Detect which cell encompasses the target text, then output its (x, y) center coordinate. 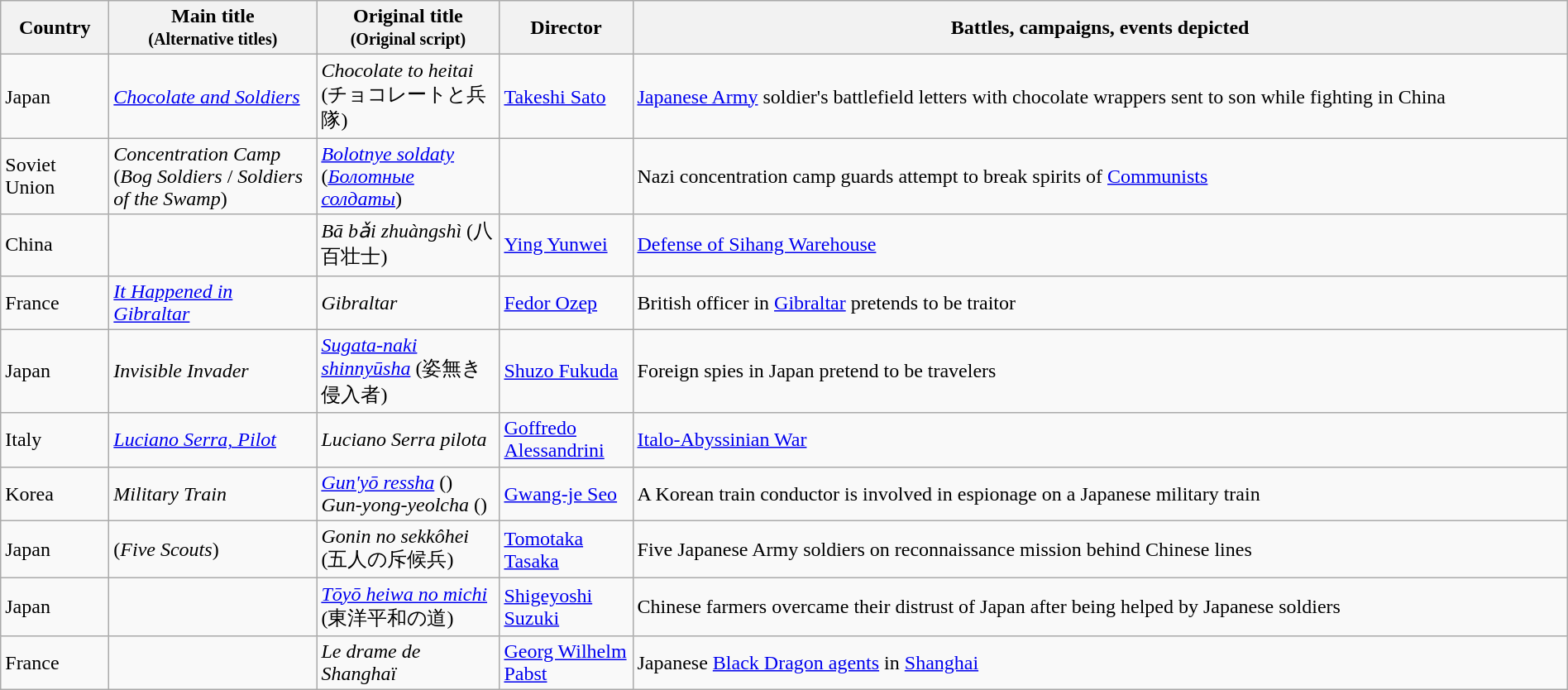
Italy (55, 440)
Georg Wilhelm Pabst (566, 662)
Sugata-naki shinnyūsha (姿無き侵入者) (409, 371)
Invisible Invader (213, 371)
Country (55, 28)
Director (566, 28)
It Happened in Gibraltar (213, 303)
Korea (55, 493)
Luciano Serra, Pilot (213, 440)
British officer in Gibraltar pretends to be traitor (1100, 303)
Tomotaka Tasaka (566, 549)
Takeshi Sato (566, 96)
Japanese Black Dragon agents in Shanghai (1100, 662)
Gun'yō ressha ()Gun-yong-yeolcha () (409, 493)
Gonin no sekkôhei (五人の斥候兵) (409, 549)
A Korean train conductor is involved in espionage on a Japanese military train (1100, 493)
Bā bǎi zhuàngshì (八百壮士) (409, 245)
(Five Scouts) (213, 549)
Defense of Sihang Warehouse (1100, 245)
Ying Yunwei (566, 245)
Shuzo Fukuda (566, 371)
China (55, 245)
Chocolate and Soldiers (213, 96)
Concentration Camp (Bog Soldiers / Soldiers of the Swamp) (213, 176)
Battles, campaigns, events depicted (1100, 28)
Le drame de Shanghaï (409, 662)
Gibraltar (409, 303)
Chinese farmers overcame their distrust of Japan after being helped by Japanese soldiers (1100, 607)
Fedor Ozep (566, 303)
Japanese Army soldier's battlefield letters with chocolate wrappers sent to son while fighting in China (1100, 96)
Goffredo Alessandrini (566, 440)
Tōyō heiwa no michi (東洋平和の道) (409, 607)
Shigeyoshi Suzuki (566, 607)
Nazi concentration camp guards attempt to break spirits of Communists (1100, 176)
Five Japanese Army soldiers on reconnaissance mission behind Chinese lines (1100, 549)
Foreign spies in Japan pretend to be travelers (1100, 371)
Soviet Union (55, 176)
Original title(Original script) (409, 28)
Military Train (213, 493)
Main title(Alternative titles) (213, 28)
Luciano Serra pilota (409, 440)
Bolotnye soldaty (Болотные солдаты) (409, 176)
Chocolate to heitai (チョコレートと兵隊) (409, 96)
Gwang-je Seo (566, 493)
Italo-Abyssinian War (1100, 440)
